Scan for the cell matching the given text and deliver its (x, y) coordinate at center. 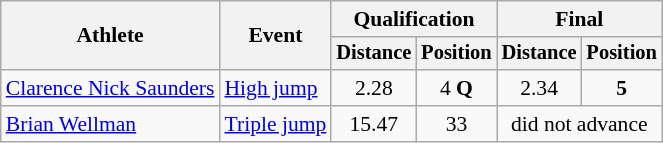
Event (275, 36)
33 (456, 124)
2.28 (374, 88)
did not advance (580, 124)
Qualification (414, 19)
Final (580, 19)
Brian Wellman (110, 124)
High jump (275, 88)
5 (622, 88)
Clarence Nick Saunders (110, 88)
15.47 (374, 124)
Athlete (110, 36)
4 Q (456, 88)
2.34 (540, 88)
Triple jump (275, 124)
